Search for the cell housing the specified text and yield its (x, y) center coordinate. 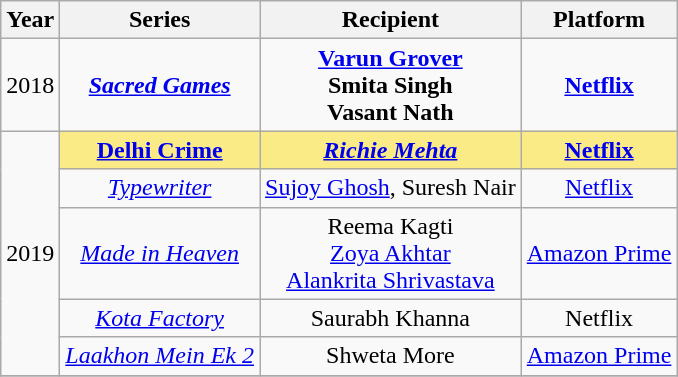
Reema KagtiZoya AkhtarAlankrita Shrivastava (391, 253)
Sujoy Ghosh, Suresh Nair (391, 188)
Laakhon Mein Ek 2 (160, 356)
Sacred Games (160, 85)
Platform (599, 20)
Series (160, 20)
Richie Mehta (391, 150)
Saurabh Khanna (391, 318)
Delhi Crime (160, 150)
Year (30, 20)
Varun GroverSmita SinghVasant Nath (391, 85)
Shweta More (391, 356)
2019 (30, 253)
Made in Heaven (160, 253)
Typewriter (160, 188)
Recipient (391, 20)
2018 (30, 85)
Kota Factory (160, 318)
